Detect which cell encompasses the target text, then output its [x, y] center coordinate. 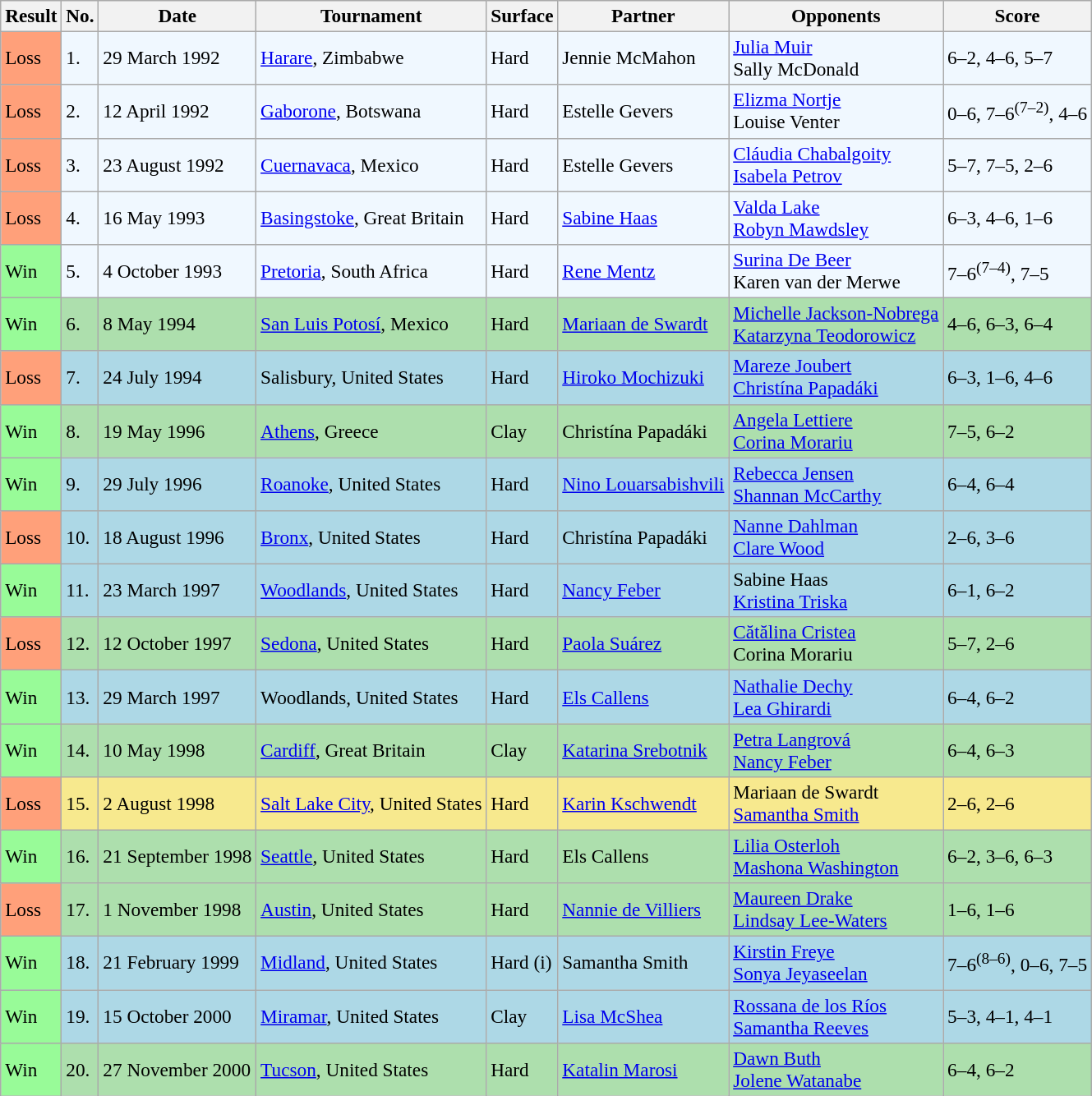
10. [81, 537]
Rossana de los Ríos Samantha Reeves [836, 1015]
Opponents [836, 16]
Austin, United States [371, 910]
Mareze Joubert Christína Papadáki [836, 378]
21 February 1999 [177, 963]
29 March 1992 [177, 58]
Bronx, United States [371, 537]
7–6(7–4), 7–5 [1017, 271]
Pretoria, South Africa [371, 271]
21 September 1998 [177, 856]
14. [81, 749]
9. [81, 483]
6–1, 6–2 [1017, 590]
Hard (i) [523, 963]
Hiroko Mochizuki [643, 378]
Miramar, United States [371, 1015]
Surface [523, 16]
Midland, United States [371, 963]
29 July 1996 [177, 483]
Angela Lettiere Corina Morariu [836, 431]
Julia Muir Sally McDonald [836, 58]
2 August 1998 [177, 804]
Katalin Marosi [643, 1070]
23 March 1997 [177, 590]
Nino Louarsabishvili [643, 483]
Salt Lake City, United States [371, 804]
Seattle, United States [371, 856]
Nancy Feber [643, 590]
27 November 2000 [177, 1070]
Harare, Zimbabwe [371, 58]
20. [81, 1070]
29 March 1997 [177, 697]
Salisbury, United States [371, 378]
6. [81, 324]
3. [81, 164]
12 April 1992 [177, 112]
Rene Mentz [643, 271]
Valda Lake Robyn Mawdsley [836, 217]
4 October 1993 [177, 271]
15. [81, 804]
4–6, 6–3, 6–4 [1017, 324]
0–6, 7–6(7–2), 4–6 [1017, 112]
5–3, 4–1, 4–1 [1017, 1015]
Samantha Smith [643, 963]
12 October 1997 [177, 644]
No. [81, 16]
1. [81, 58]
Sedona, United States [371, 644]
8 May 1994 [177, 324]
6–3, 1–6, 4–6 [1017, 378]
Tucson, United States [371, 1070]
15 October 2000 [177, 1015]
18. [81, 963]
Date [177, 16]
23 August 1992 [177, 164]
2. [81, 112]
Nanne Dahlman Clare Wood [836, 537]
7–5, 6–2 [1017, 431]
Cuernavaca, Mexico [371, 164]
Kirstin Freye Sonya Jeyaseelan [836, 963]
Dawn Buth Jolene Watanabe [836, 1070]
24 July 1994 [177, 378]
Cláudia Chabalgoity Isabela Petrov [836, 164]
5–7, 2–6 [1017, 644]
Mariaan de Swardt [643, 324]
Surina De Beer Karen van der Merwe [836, 271]
7. [81, 378]
Elizma Nortje Louise Venter [836, 112]
Sabine Haas [643, 217]
16 May 1993 [177, 217]
Nannie de Villiers [643, 910]
2–6, 2–6 [1017, 804]
San Luis Potosí, Mexico [371, 324]
11. [81, 590]
5. [81, 271]
6–4, 6–4 [1017, 483]
Basingstoke, Great Britain [371, 217]
6–3, 4–6, 1–6 [1017, 217]
13. [81, 697]
16. [81, 856]
7–6(8–6), 0–6, 7–5 [1017, 963]
Roanoke, United States [371, 483]
Cătălina Cristea Corina Morariu [836, 644]
Karin Kschwendt [643, 804]
Lisa McShea [643, 1015]
Cardiff, Great Britain [371, 749]
Score [1017, 16]
Jennie McMahon [643, 58]
5–7, 7–5, 2–6 [1017, 164]
1–6, 1–6 [1017, 910]
2–6, 3–6 [1017, 537]
10 May 1998 [177, 749]
6–2, 4–6, 5–7 [1017, 58]
17. [81, 910]
Rebecca Jensen Shannan McCarthy [836, 483]
Partner [643, 16]
18 August 1996 [177, 537]
Maureen Drake Lindsay Lee-Waters [836, 910]
Paola Suárez [643, 644]
Michelle Jackson-Nobrega Katarzyna Teodorowicz [836, 324]
Athens, Greece [371, 431]
Gaborone, Botswana [371, 112]
Result [31, 16]
6–4, 6–3 [1017, 749]
Mariaan de Swardt Samantha Smith [836, 804]
Petra Langrová Nancy Feber [836, 749]
Nathalie Dechy Lea Ghirardi [836, 697]
Lilia Osterloh Mashona Washington [836, 856]
12. [81, 644]
8. [81, 431]
19. [81, 1015]
Tournament [371, 16]
19 May 1996 [177, 431]
4. [81, 217]
6–2, 3–6, 6–3 [1017, 856]
1 November 1998 [177, 910]
Katarina Srebotnik [643, 749]
Sabine Haas Kristina Triska [836, 590]
